For the text-containing cell, return its midpoint in [X, Y] coordinate format. 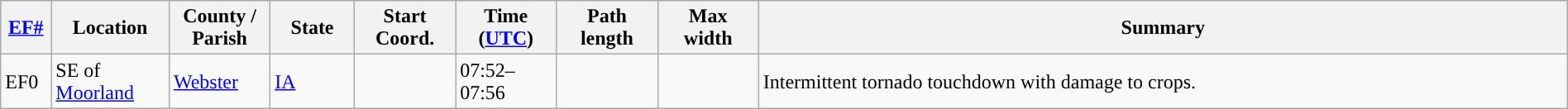
Start Coord. [404, 28]
Path length [607, 28]
County / Parish [219, 28]
Summary [1163, 28]
IA [313, 81]
Webster [219, 81]
Location [111, 28]
Intermittent tornado touchdown with damage to crops. [1163, 81]
EF0 [26, 81]
07:52–07:56 [506, 81]
EF# [26, 28]
Max width [708, 28]
State [313, 28]
SE of Moorland [111, 81]
Time (UTC) [506, 28]
